Pinpoint the cell where the given text exists, returning its [x, y] midpoint coordinate. 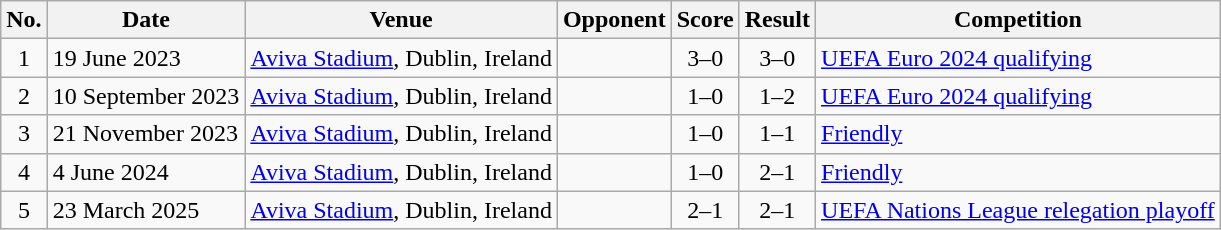
5 [24, 210]
23 March 2025 [146, 210]
No. [24, 20]
19 June 2023 [146, 58]
10 September 2023 [146, 96]
1 [24, 58]
Venue [402, 20]
Opponent [614, 20]
Score [705, 20]
1–1 [777, 134]
Result [777, 20]
21 November 2023 [146, 134]
Competition [1018, 20]
UEFA Nations League relegation playoff [1018, 210]
Date [146, 20]
4 June 2024 [146, 172]
1–2 [777, 96]
2 [24, 96]
4 [24, 172]
3 [24, 134]
